Output the [x, y] coordinate of the center of the cell containing the given text.  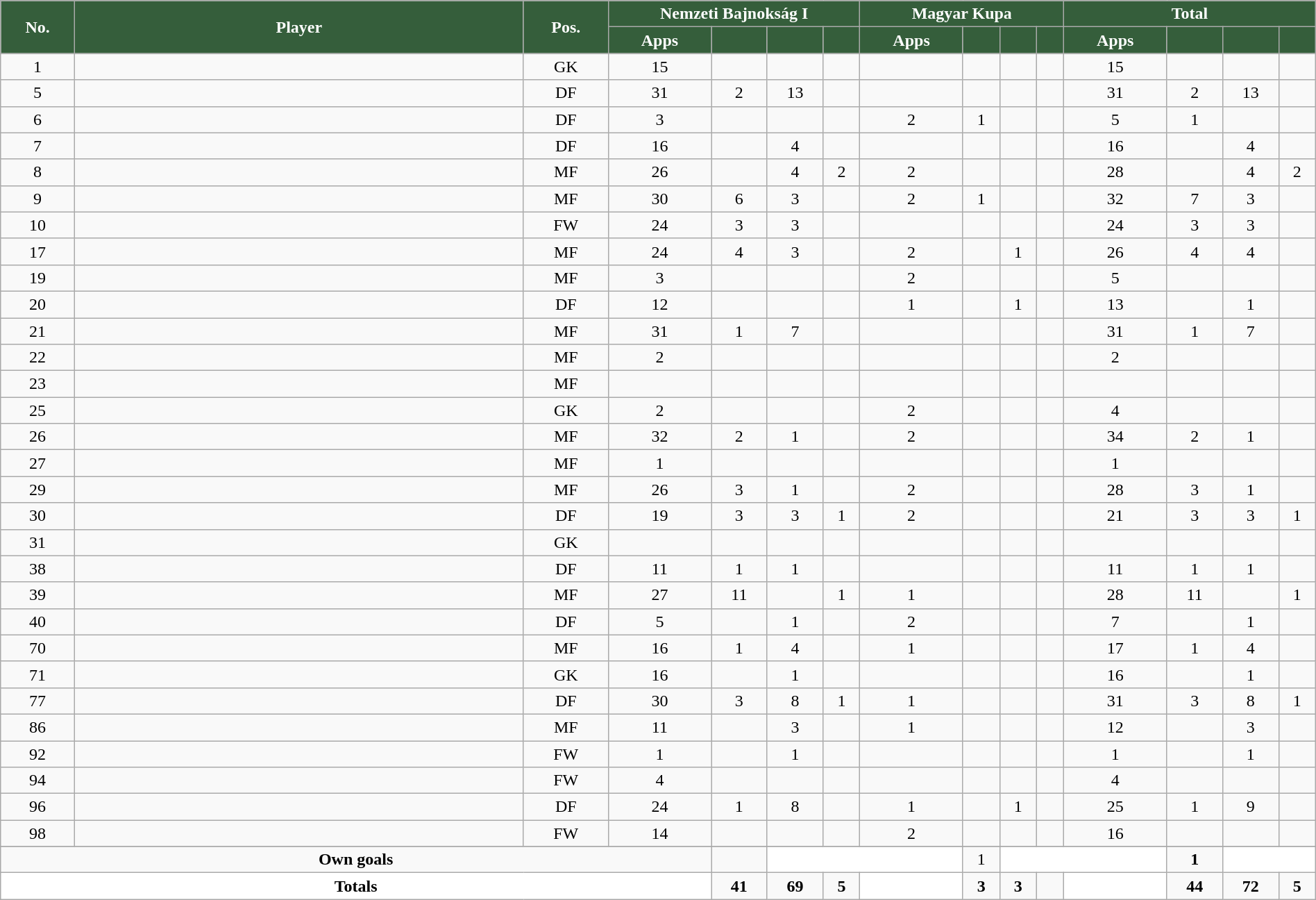
96 [37, 807]
20 [37, 304]
71 [37, 674]
39 [37, 595]
22 [37, 358]
Magyar Kupa [962, 14]
77 [37, 701]
Nemzeti Bajnokság I [734, 14]
34 [1115, 437]
72 [1251, 886]
No. [37, 27]
44 [1195, 886]
23 [37, 384]
98 [37, 833]
94 [37, 781]
69 [795, 886]
10 [37, 225]
Total [1190, 14]
38 [37, 569]
Own goals [356, 860]
41 [740, 886]
Totals [356, 886]
86 [37, 727]
Player [300, 27]
Pos. [566, 27]
70 [37, 648]
29 [37, 490]
92 [37, 753]
40 [37, 622]
14 [659, 833]
